Return [x, y] of the center of cell containing provided text 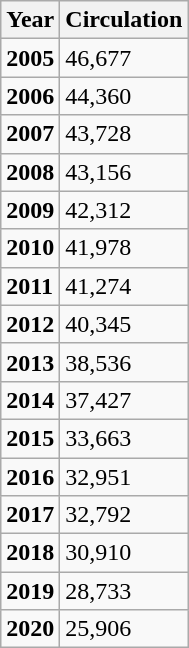
42,312 [124, 210]
2012 [30, 324]
2011 [30, 286]
2008 [30, 172]
2018 [30, 553]
43,156 [124, 172]
38,536 [124, 362]
25,906 [124, 629]
2007 [30, 134]
33,663 [124, 438]
46,677 [124, 58]
2006 [30, 96]
2010 [30, 248]
2020 [30, 629]
40,345 [124, 324]
2017 [30, 515]
30,910 [124, 553]
44,360 [124, 96]
41,978 [124, 248]
28,733 [124, 591]
43,728 [124, 134]
2014 [30, 400]
2016 [30, 477]
2009 [30, 210]
41,274 [124, 286]
2005 [30, 58]
Circulation [124, 20]
Year [30, 20]
37,427 [124, 400]
32,951 [124, 477]
2015 [30, 438]
2013 [30, 362]
32,792 [124, 515]
2019 [30, 591]
